Return the (X, Y) coordinate for the center point of the cell that contains the specified text.  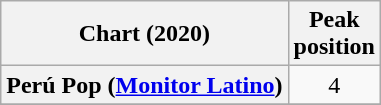
Chart (2020) (144, 34)
4 (334, 85)
Perú Pop (Monitor Latino) (144, 85)
Peak position (334, 34)
